Capture the cell that displays the provided text and extract its (X, Y) central coordinate. 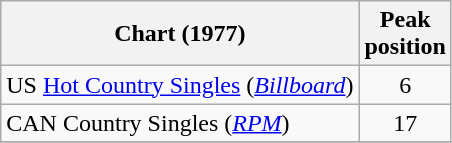
US Hot Country Singles (Billboard) (180, 85)
17 (405, 123)
CAN Country Singles (RPM) (180, 123)
6 (405, 85)
Peakposition (405, 34)
Chart (1977) (180, 34)
